Provide the (x, y) coordinate of the cell's center where the given text is located.  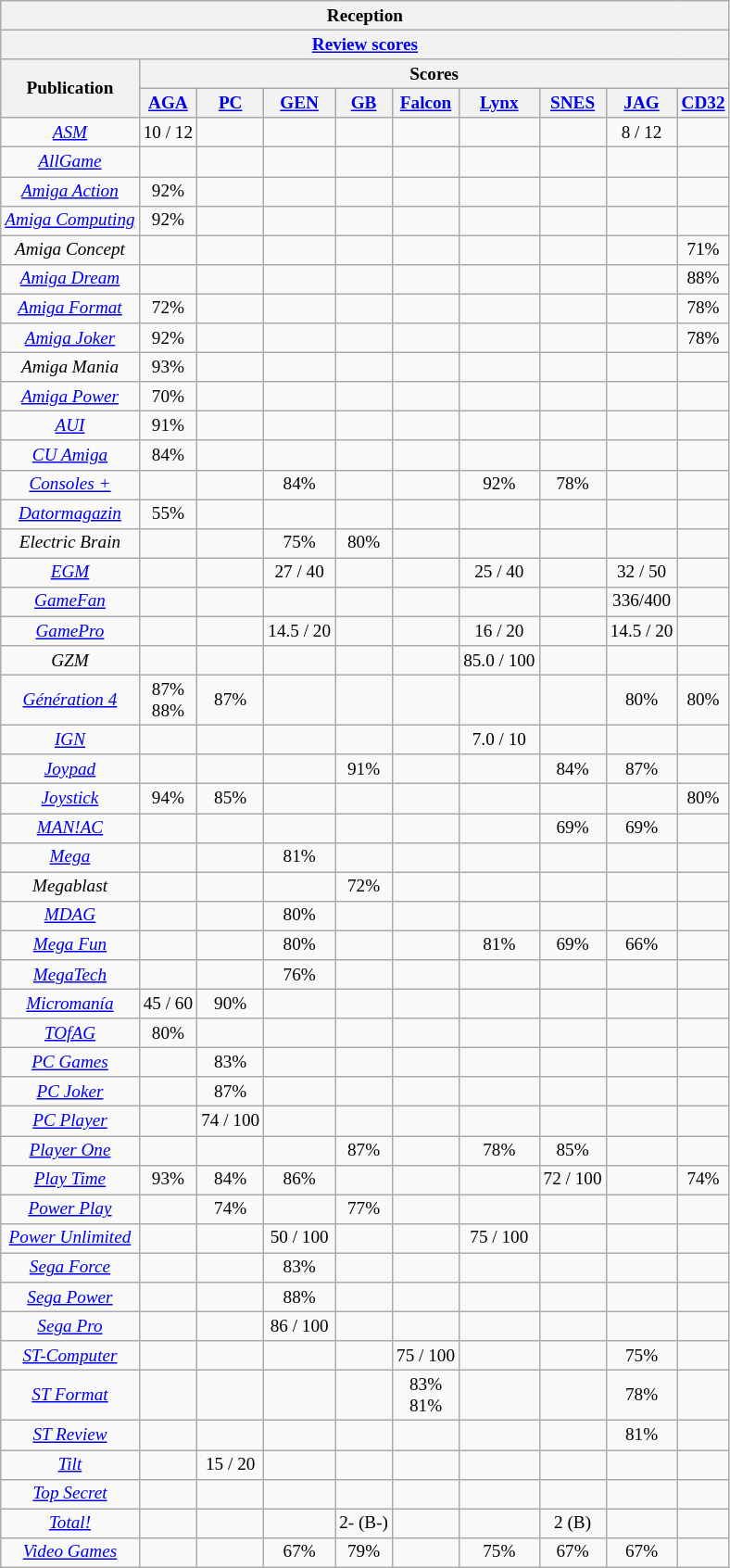
32 / 50 (641, 573)
Power Play (70, 1209)
IGN (70, 740)
90% (231, 1004)
Génération 4 (70, 700)
TOfAG (70, 1033)
PC Player (70, 1121)
Joystick (70, 799)
86% (300, 1180)
Publication (70, 89)
27 / 40 (300, 573)
ST Review (70, 1435)
Amiga Power (70, 397)
Reception (365, 16)
72 / 100 (573, 1180)
15 / 20 (231, 1464)
Amiga Computing (70, 221)
Video Games (70, 1552)
Top Secret (70, 1494)
Consoles + (70, 485)
JAG (641, 104)
Power Unlimited (70, 1239)
GamePro (70, 631)
85.0 / 100 (499, 661)
Mega (70, 857)
86 / 100 (300, 1326)
336/400 (641, 602)
16 / 20 (499, 631)
8 / 12 (641, 133)
Review scores (365, 44)
10 / 12 (168, 133)
Datormagazin (70, 514)
Amiga Dream (70, 280)
Sega Pro (70, 1326)
74 / 100 (231, 1121)
Tilt (70, 1464)
Amiga Joker (70, 338)
Amiga Format (70, 309)
76% (300, 975)
2 (B) (573, 1524)
55% (168, 514)
MAN!AC (70, 828)
PC Games (70, 1063)
Scores (434, 74)
25 / 40 (499, 573)
ST Format (70, 1396)
MegaTech (70, 975)
PC (231, 104)
Amiga Mania (70, 367)
AllGame (70, 162)
83%81% (426, 1396)
PC Joker (70, 1092)
GameFan (70, 602)
SNES (573, 104)
Micromanía (70, 1004)
Amiga Concept (70, 250)
Total! (70, 1524)
94% (168, 799)
Joypad (70, 769)
Electric Brain (70, 543)
50 / 100 (300, 1239)
Sega Power (70, 1297)
Amiga Action (70, 192)
Play Time (70, 1180)
77% (364, 1209)
79% (364, 1552)
ASM (70, 133)
AGA (168, 104)
GZM (70, 661)
66% (641, 945)
Lynx (499, 104)
45 / 60 (168, 1004)
AUI (70, 426)
70% (168, 397)
GEN (300, 104)
2- (B-) (364, 1524)
87%88% (168, 700)
CU Amiga (70, 455)
ST-Computer (70, 1356)
Player One (70, 1151)
MDAG (70, 916)
EGM (70, 573)
Sega Force (70, 1268)
CD32 (703, 104)
Falcon (426, 104)
Mega Fun (70, 945)
7.0 / 10 (499, 740)
Megablast (70, 887)
GB (364, 104)
71% (703, 250)
